Search for the cell housing the specified text and yield its (X, Y) center coordinate. 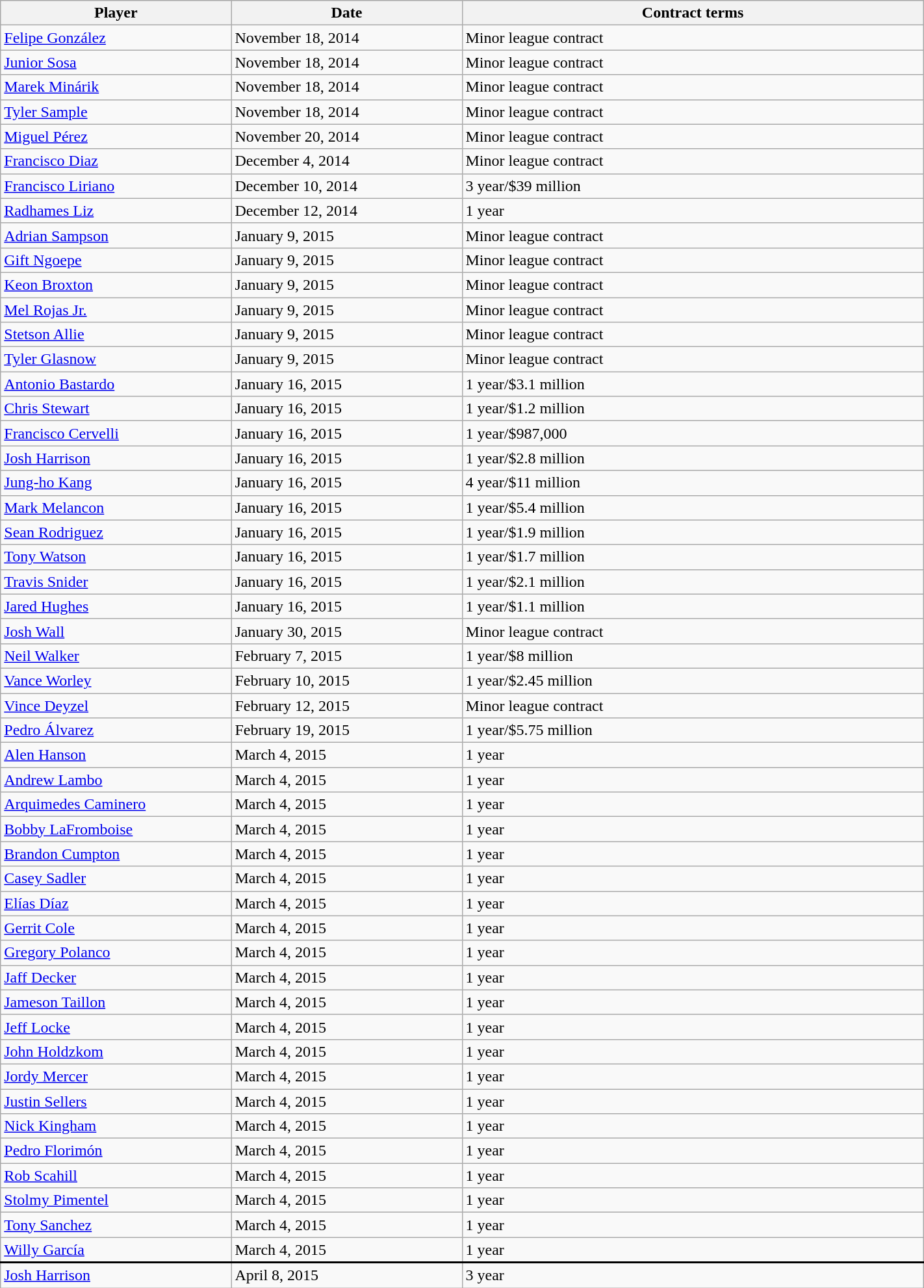
Pedro Florimón (116, 1151)
Stolmy Pimentel (116, 1200)
1 year/$2.1 million (693, 582)
Player (116, 13)
1 year/$1.7 million (693, 557)
Andrew Lambo (116, 780)
Mel Rojas Jr. (116, 310)
December 12, 2014 (347, 211)
1 year/$3.1 million (693, 384)
Sean Rodriguez (116, 532)
Tyler Sample (116, 112)
Bobby LaFromboise (116, 829)
February 12, 2015 (347, 705)
Tyler Glasnow (116, 359)
1 year/$8 million (693, 656)
Adrian Sampson (116, 235)
1 year/$1.2 million (693, 409)
1 year/$987,000 (693, 433)
February 19, 2015 (347, 730)
Nick Kingham (116, 1126)
4 year/$11 million (693, 483)
Gregory Polanco (116, 953)
Willy García (116, 1250)
Vance Worley (116, 680)
Josh Wall (116, 631)
Jordy Mercer (116, 1076)
December 4, 2014 (347, 161)
Felipe González (116, 38)
Rob Scahill (116, 1176)
Date (347, 13)
Francisco Diaz (116, 161)
3 year (693, 1275)
Gift Ngoepe (116, 260)
Antonio Bastardo (116, 384)
Marek Minárik (116, 87)
Elías Díaz (116, 903)
Casey Sadler (116, 879)
Miguel Pérez (116, 136)
Mark Melancon (116, 508)
Jung-ho Kang (116, 483)
Jeff Locke (116, 1027)
1 year/$2.45 million (693, 680)
1 year/$2.8 million (693, 458)
Radhames Liz (116, 211)
Junior Sosa (116, 62)
Alen Hanson (116, 755)
Francisco Cervelli (116, 433)
Gerrit Cole (116, 928)
1 year/$5.4 million (693, 508)
Arquimedes Caminero (116, 805)
Neil Walker (116, 656)
John Holdzkom (116, 1051)
Vince Deyzel (116, 705)
Francisco Liriano (116, 186)
Jared Hughes (116, 606)
1 year/$1.1 million (693, 606)
Tony Watson (116, 557)
1 year/$1.9 million (693, 532)
3 year/$39 million (693, 186)
Justin Sellers (116, 1101)
December 10, 2014 (347, 186)
January 30, 2015 (347, 631)
1 year/$5.75 million (693, 730)
February 10, 2015 (347, 680)
Pedro Álvarez (116, 730)
Contract terms (693, 13)
Chris Stewart (116, 409)
Travis Snider (116, 582)
Keon Broxton (116, 285)
November 20, 2014 (347, 136)
Stetson Allie (116, 335)
Jameson Taillon (116, 1002)
April 8, 2015 (347, 1275)
February 7, 2015 (347, 656)
Brandon Cumpton (116, 854)
Tony Sanchez (116, 1225)
Jaff Decker (116, 977)
